Extract the [x, y] coordinate from the center of the cell holding the provided text.  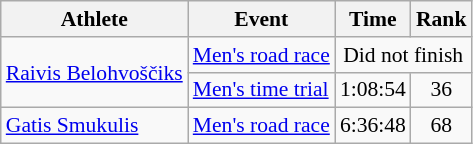
6:36:48 [373, 126]
Raivis Belohvoščiks [94, 72]
Event [262, 19]
Time [373, 19]
1:08:54 [373, 90]
36 [442, 90]
68 [442, 126]
Did not finish [404, 55]
Men's time trial [262, 90]
Rank [442, 19]
Gatis Smukulis [94, 126]
Athlete [94, 19]
